Capture the cell that displays the provided text and extract its (X, Y) central coordinate. 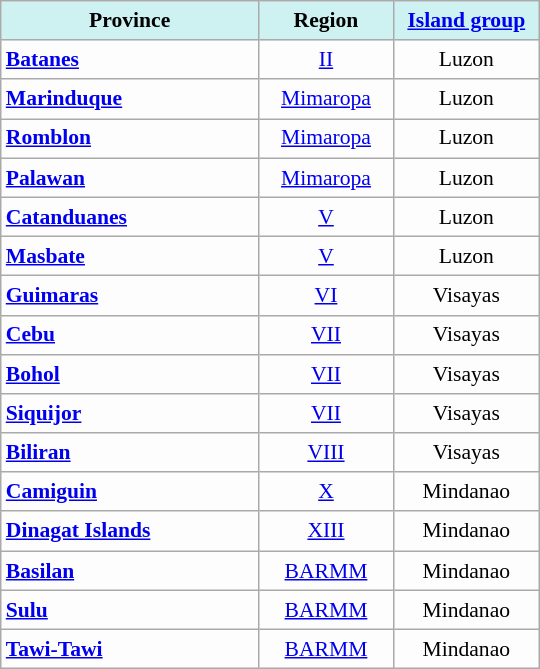
II (326, 60)
Camiguin (130, 492)
Romblon (130, 138)
Guimaras (130, 296)
Bohol (130, 374)
Cebu (130, 334)
Biliran (130, 452)
Batanes (130, 60)
Marinduque (130, 98)
Sulu (130, 610)
Basilan (130, 570)
Catanduanes (130, 216)
Masbate (130, 256)
VIII (326, 452)
Siquijor (130, 414)
Province (130, 20)
X (326, 492)
Region (326, 20)
Tawi-Tawi (130, 648)
VI (326, 296)
XIII (326, 530)
Palawan (130, 178)
Island group (466, 20)
Dinagat Islands (130, 530)
